Locate the cell with the specified text and output its (X, Y) center coordinate. 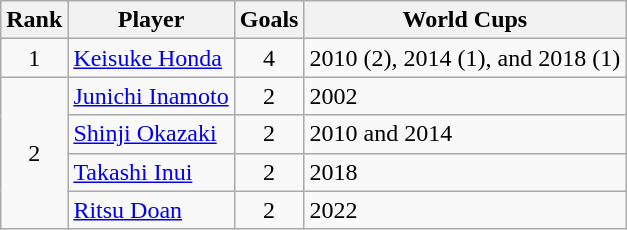
Rank (34, 20)
2010 and 2014 (465, 134)
4 (269, 58)
Shinji Okazaki (151, 134)
Junichi Inamoto (151, 96)
Keisuke Honda (151, 58)
1 (34, 58)
Goals (269, 20)
Ritsu Doan (151, 210)
2022 (465, 210)
Player (151, 20)
2018 (465, 172)
2010 (2), 2014 (1), and 2018 (1) (465, 58)
2002 (465, 96)
Takashi Inui (151, 172)
World Cups (465, 20)
